Find where the given text appears and provide that cell's center as (X, Y) coordinate. 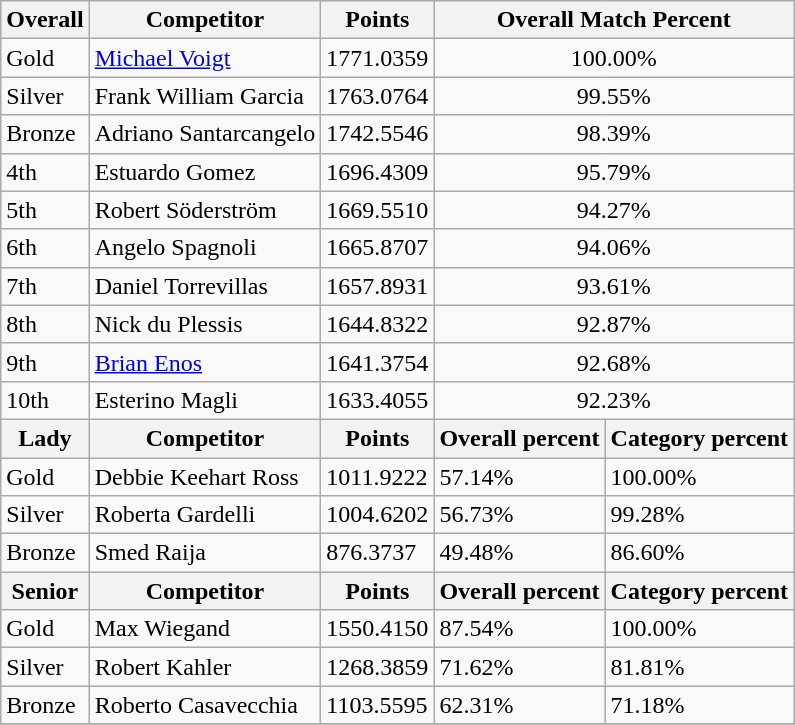
1742.5546 (378, 134)
8th (45, 324)
9th (45, 362)
1696.4309 (378, 172)
1103.5595 (378, 705)
1763.0764 (378, 96)
92.87% (614, 324)
71.62% (520, 667)
1268.3859 (378, 667)
49.48% (520, 553)
Roberto Casavecchia (205, 705)
86.60% (700, 553)
4th (45, 172)
87.54% (520, 629)
Overall (45, 20)
876.3737 (378, 553)
7th (45, 286)
Max Wiegand (205, 629)
99.28% (700, 515)
Overall Match Percent (614, 20)
57.14% (520, 477)
1011.9222 (378, 477)
95.79% (614, 172)
Senior (45, 591)
Smed Raija (205, 553)
Lady (45, 438)
94.06% (614, 248)
1004.6202 (378, 515)
Esterino Magli (205, 400)
1771.0359 (378, 58)
71.18% (700, 705)
Michael Voigt (205, 58)
5th (45, 210)
1657.8931 (378, 286)
Roberta Gardelli (205, 515)
Angelo Spagnoli (205, 248)
98.39% (614, 134)
Estuardo Gomez (205, 172)
92.68% (614, 362)
62.31% (520, 705)
94.27% (614, 210)
Daniel Torrevillas (205, 286)
1669.5510 (378, 210)
1644.8322 (378, 324)
92.23% (614, 400)
Robert Kahler (205, 667)
1633.4055 (378, 400)
10th (45, 400)
Nick du Plessis (205, 324)
1550.4150 (378, 629)
81.81% (700, 667)
56.73% (520, 515)
1665.8707 (378, 248)
Adriano Santarcangelo (205, 134)
Debbie Keehart Ross (205, 477)
99.55% (614, 96)
Frank William Garcia (205, 96)
1641.3754 (378, 362)
93.61% (614, 286)
Brian Enos (205, 362)
Robert Söderström (205, 210)
6th (45, 248)
